Detect which cell encompasses the target text, then output its [x, y] center coordinate. 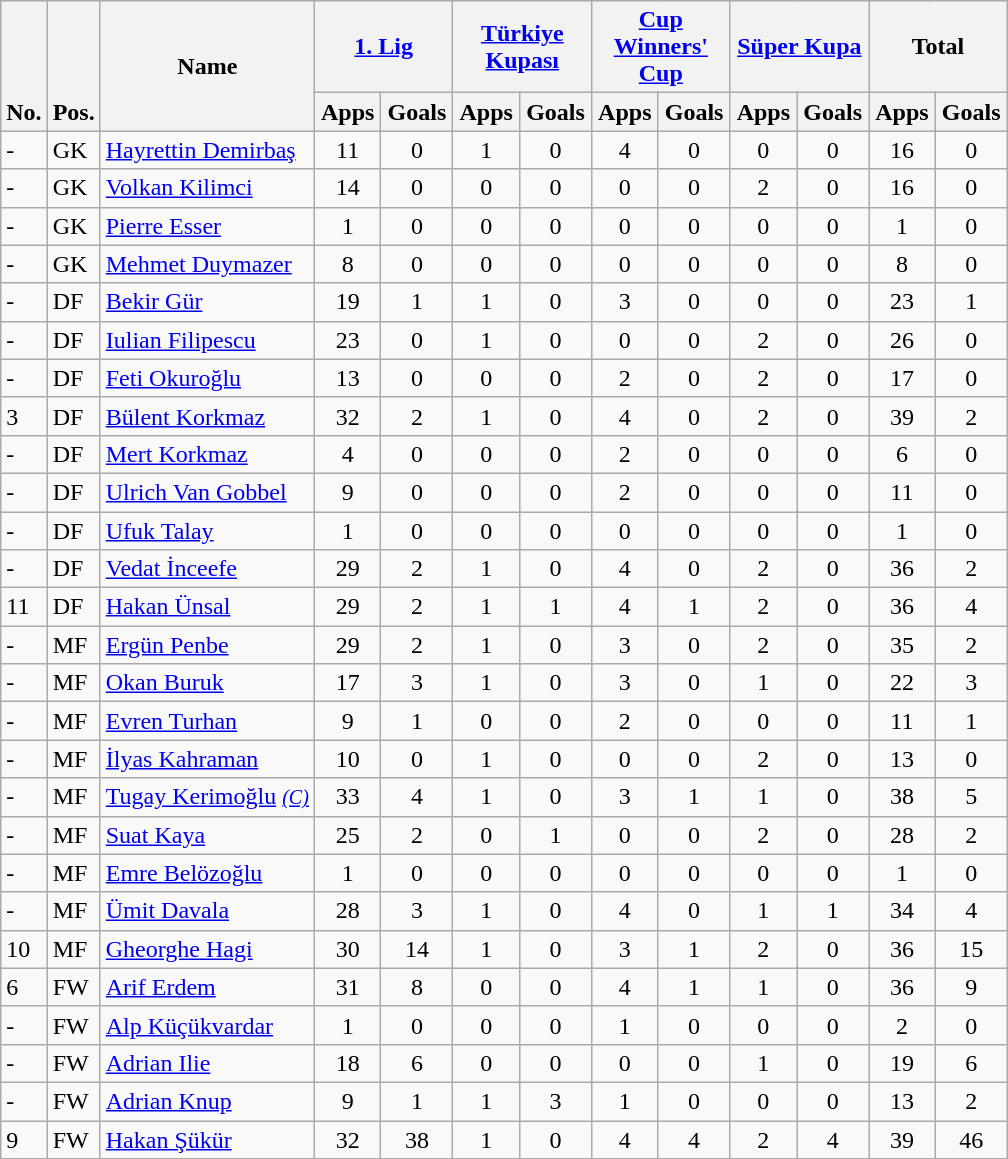
Name [207, 66]
Arif Erdem [207, 987]
34 [902, 911]
Adrian Knup [207, 1101]
5 [971, 797]
Mehmet Duymazer [207, 264]
Ufuk Talay [207, 531]
30 [348, 949]
15 [971, 949]
26 [902, 340]
Pierre Esser [207, 226]
Evren Turhan [207, 721]
Suat Kaya [207, 835]
Okan Buruk [207, 683]
25 [348, 835]
Süper Kupa [800, 47]
Bekir Gür [207, 302]
Feti Okuroğlu [207, 378]
Hakan Şükür [207, 1139]
Türkiye Kupası [522, 47]
46 [971, 1139]
Vedat İnceefe [207, 569]
22 [902, 683]
1. Lig [384, 47]
Volkan Kilimci [207, 188]
33 [348, 797]
Tugay Kerimoğlu (C) [207, 797]
Ergün Penbe [207, 645]
Hayrettin Demirbaş [207, 150]
Ulrich Van Gobbel [207, 492]
Hakan Ünsal [207, 607]
Emre Belözoğlu [207, 873]
Iulian Filipescu [207, 340]
Alp Küçükvardar [207, 1025]
No. [24, 66]
İlyas Kahraman [207, 759]
18 [348, 1063]
Bülent Korkmaz [207, 416]
Adrian Ilie [207, 1063]
Cup Winners' Cup [662, 47]
Ümit Davala [207, 911]
31 [348, 987]
Mert Korkmaz [207, 454]
Pos. [74, 66]
Gheorghe Hagi [207, 949]
Total [938, 47]
35 [902, 645]
